For the text-containing cell, return its midpoint in (x, y) coordinate format. 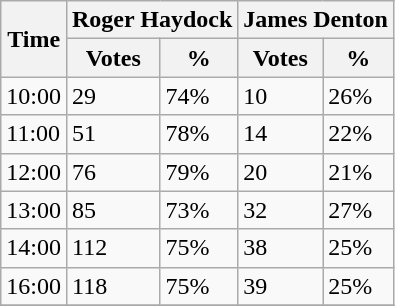
Time (34, 39)
12:00 (34, 172)
32 (280, 210)
14:00 (34, 248)
20 (280, 172)
13:00 (34, 210)
76 (112, 172)
118 (112, 286)
26% (358, 96)
51 (112, 134)
73% (199, 210)
Roger Haydock (152, 20)
27% (358, 210)
10 (280, 96)
74% (199, 96)
39 (280, 286)
112 (112, 248)
21% (358, 172)
29 (112, 96)
79% (199, 172)
22% (358, 134)
James Denton (316, 20)
14 (280, 134)
16:00 (34, 286)
85 (112, 210)
38 (280, 248)
11:00 (34, 134)
78% (199, 134)
10:00 (34, 96)
